Find where the given text appears and provide that cell's center as (X, Y) coordinate. 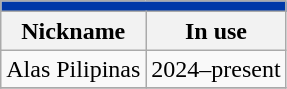
Alas Pilipinas (74, 69)
2024–present (216, 69)
In use (216, 31)
Nickname (74, 31)
